Provide the (X, Y) coordinate of the cell's center where the given text is located.  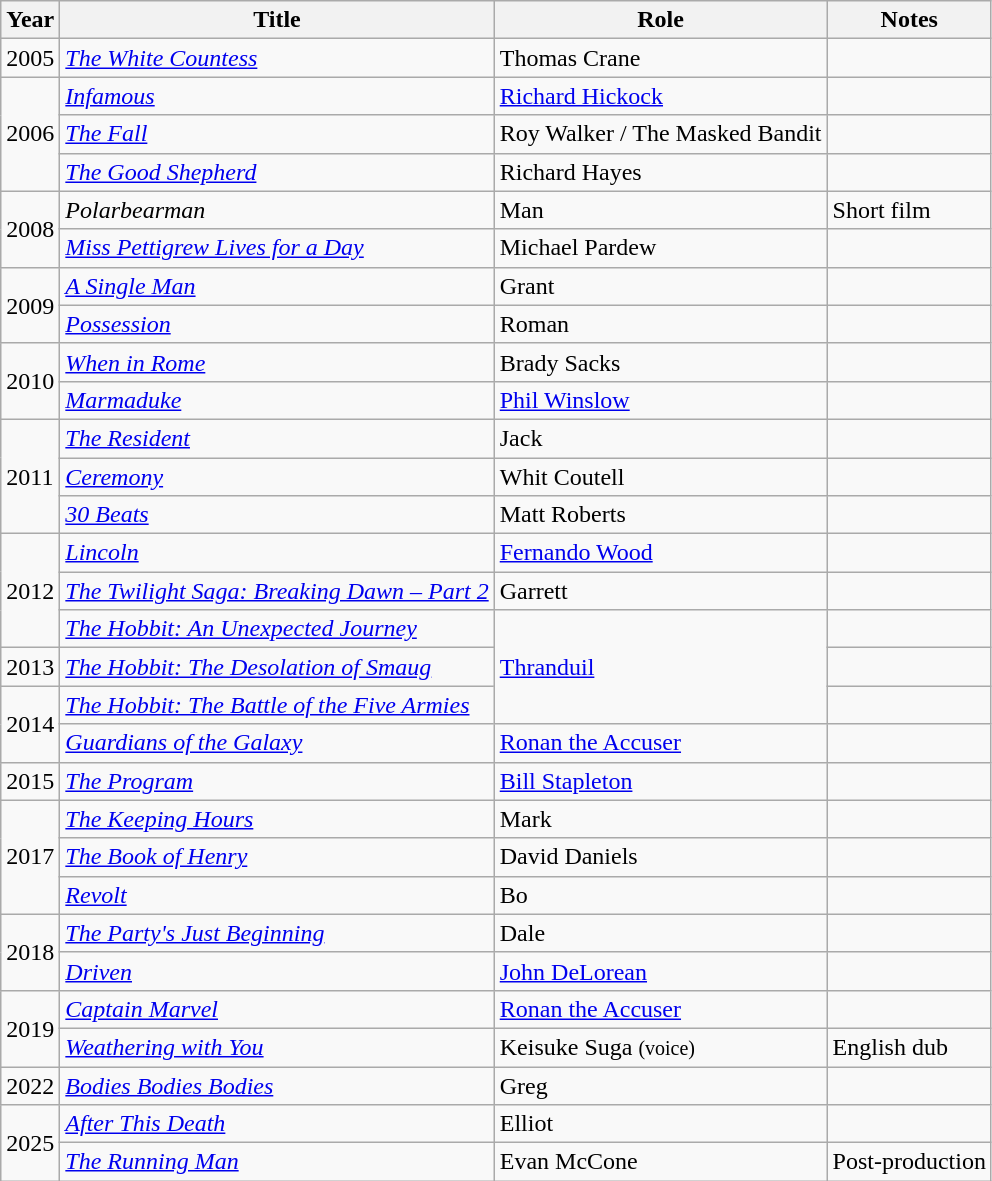
Possession (277, 324)
Title (277, 20)
2010 (30, 381)
A Single Man (277, 286)
2019 (30, 1028)
Marmaduke (277, 400)
2022 (30, 1085)
30 Beats (277, 515)
Dale (660, 933)
Roy Walker / The Masked Bandit (660, 134)
2009 (30, 305)
Bodies Bodies Bodies (277, 1085)
The Hobbit: The Desolation of Smaug (277, 667)
Grant (660, 286)
2005 (30, 58)
2018 (30, 952)
Bo (660, 895)
2014 (30, 724)
Miss Pettigrew Lives for a Day (277, 248)
The Program (277, 781)
Michael Pardew (660, 248)
Matt Roberts (660, 515)
The Hobbit: An Unexpected Journey (277, 629)
Ceremony (277, 477)
The Hobbit: The Battle of the Five Armies (277, 705)
Greg (660, 1085)
David Daniels (660, 857)
Lincoln (277, 553)
The Keeping Hours (277, 819)
Bill Stapleton (660, 781)
English dub (909, 1047)
The White Countess (277, 58)
Richard Hickock (660, 96)
Thomas Crane (660, 58)
After This Death (277, 1124)
2025 (30, 1143)
2015 (30, 781)
Thranduil (660, 667)
2008 (30, 229)
The Party's Just Beginning (277, 933)
Mark (660, 819)
The Book of Henry (277, 857)
2012 (30, 591)
Role (660, 20)
The Good Shepherd (277, 172)
2006 (30, 134)
Whit Coutell (660, 477)
Driven (277, 971)
Captain Marvel (277, 1009)
Roman (660, 324)
Elliot (660, 1124)
The Resident (277, 438)
The Twilight Saga: Breaking Dawn – Part 2 (277, 591)
Jack (660, 438)
Short film (909, 210)
Revolt (277, 895)
The Fall (277, 134)
Infamous (277, 96)
Garrett (660, 591)
Post-production (909, 1162)
Phil Winslow (660, 400)
2013 (30, 667)
Evan McCone (660, 1162)
Keisuke Suga (voice) (660, 1047)
2017 (30, 857)
John DeLorean (660, 971)
2011 (30, 476)
Guardians of the Galaxy (277, 743)
Brady Sacks (660, 362)
Richard Hayes (660, 172)
Notes (909, 20)
The Running Man (277, 1162)
When in Rome (277, 362)
Year (30, 20)
Fernando Wood (660, 553)
Polarbearman (277, 210)
Weathering with You (277, 1047)
Man (660, 210)
